Return (x, y) of the center of cell containing provided text 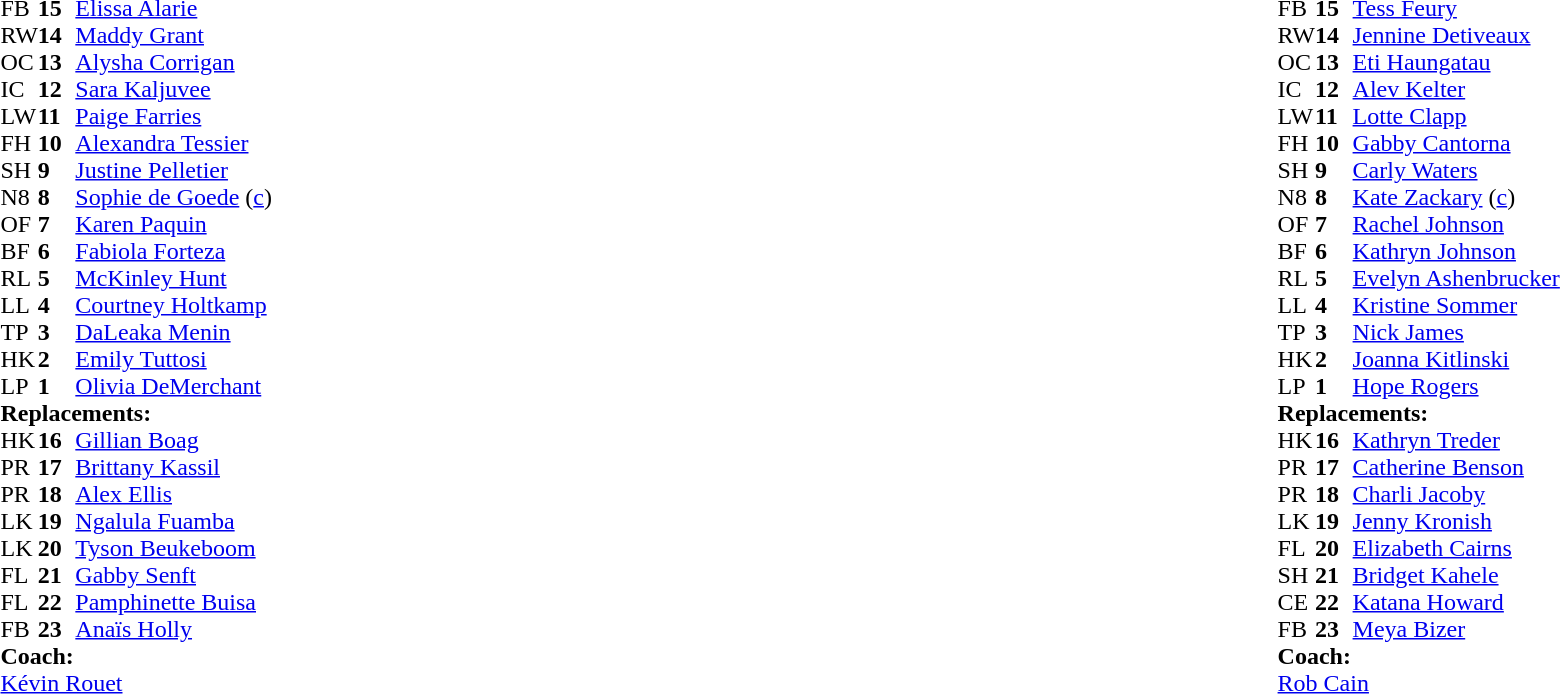
Kristine Sommer (1456, 306)
DaLeaka Menin (174, 332)
Tyson Beukeboom (174, 548)
Gabby Senft (174, 576)
CE (1297, 602)
Carly Waters (1456, 170)
Eti Haungatau (1456, 62)
Katana Howard (1456, 602)
Karen Paquin (174, 224)
Evelyn Ashenbrucker (1456, 278)
Bridget Kahele (1456, 576)
Gillian Boag (174, 440)
Nick James (1456, 332)
Meya Bizer (1456, 630)
Joanna Kitlinski (1456, 360)
Jennine Detiveaux (1456, 36)
Rachel Johnson (1456, 224)
Maddy Grant (174, 36)
Hope Rogers (1456, 386)
Elizabeth Cairns (1456, 548)
Pamphinette Buisa (174, 602)
Catherine Benson (1456, 468)
Alysha Corrigan (174, 62)
Sara Kaljuvee (174, 90)
Alev Kelter (1456, 90)
Emily Tuttosi (174, 360)
Brittany Kassil (174, 468)
Alex Ellis (174, 494)
Olivia DeMerchant (174, 386)
Kathryn Johnson (1456, 252)
Gabby Cantorna (1456, 144)
Ngalula Fuamba (174, 522)
Courtney Holtkamp (174, 306)
Sophie de Goede (c) (174, 198)
Alexandra Tessier (174, 144)
Charli Jacoby (1456, 494)
Lotte Clapp (1456, 116)
Paige Farries (174, 116)
Justine Pelletier (174, 170)
Kate Zackary (c) (1456, 198)
Jenny Kronish (1456, 522)
Kathryn Treder (1456, 440)
Anaïs Holly (174, 630)
McKinley Hunt (174, 278)
Fabiola Forteza (174, 252)
